Detect which cell encompasses the target text, then output its (X, Y) center coordinate. 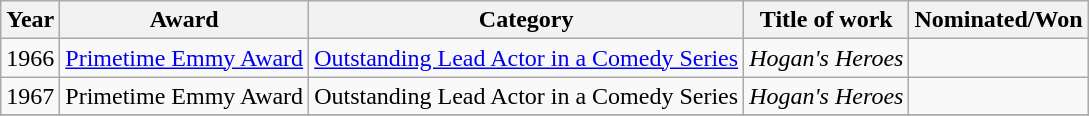
Nominated/Won (998, 20)
Category (526, 20)
Year (30, 20)
1967 (30, 96)
1966 (30, 58)
Title of work (826, 20)
Award (184, 20)
